From the cell containing the given text, extract its center point as (X, Y) coordinate. 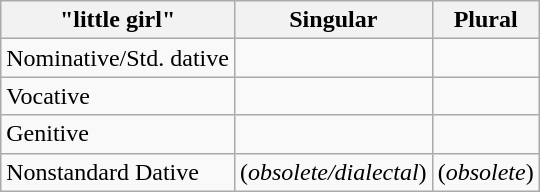
Singular (333, 20)
"little girl" (118, 20)
Plural (486, 20)
Nominative/Std. dative (118, 58)
Genitive (118, 134)
(obsolete) (486, 172)
(obsolete/dialectal) (333, 172)
Vocative (118, 96)
Nonstandard Dative (118, 172)
